Pinpoint the cell where the given text exists, returning its [x, y] midpoint coordinate. 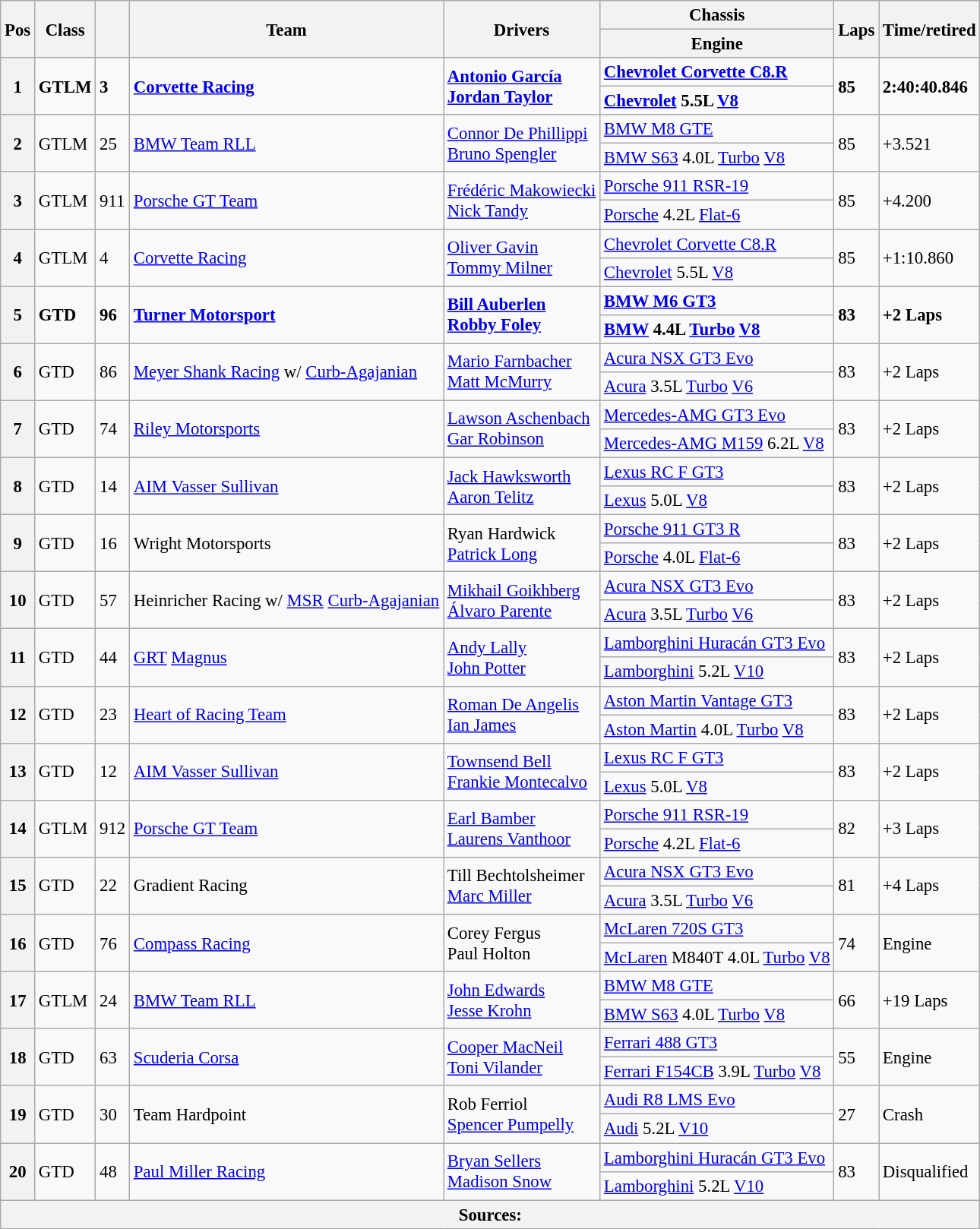
+3.521 [930, 143]
Sources: [491, 1215]
Team Hardpoint [287, 1115]
82 [857, 829]
Riley Motorsports [287, 428]
Drivers [522, 29]
81 [857, 886]
McLaren 720S GT3 [717, 929]
Team [287, 29]
Audi R8 LMS Evo [717, 1101]
18 [18, 1057]
912 [112, 829]
Cooper MacNeil Toni Vilander [522, 1057]
17 [18, 1000]
Aston Martin 4.0L Turbo V8 [717, 729]
911 [112, 201]
Gradient Racing [287, 886]
BMW M6 GT3 [717, 301]
30 [112, 1115]
23 [112, 714]
Class [65, 29]
Roman De Angelis Ian James [522, 714]
Heinricher Racing w/ MSR Curb-Agajanian [287, 600]
11 [18, 658]
Connor De Phillippi Bruno Spengler [522, 143]
Chassis [717, 15]
5 [18, 314]
John Edwards Jesse Krohn [522, 1000]
Frédéric Makowiecki Nick Tandy [522, 201]
Disqualified [930, 1171]
2 [18, 143]
6 [18, 372]
Mikhail Goikhberg Álvaro Parente [522, 600]
Ferrari F154CB 3.9L Turbo V8 [717, 1072]
Earl Bamber Laurens Vanthoor [522, 829]
8 [18, 486]
63 [112, 1057]
19 [18, 1115]
Corey Fergus Paul Holton [522, 943]
Ferrari 488 GT3 [717, 1043]
+4 Laps [930, 886]
7 [18, 428]
Turner Motorsport [287, 314]
25 [112, 143]
+4.200 [930, 201]
27 [857, 1115]
Pos [18, 29]
15 [18, 886]
Townsend Bell Frankie Montecalvo [522, 772]
44 [112, 658]
Mario Farnbacher Matt McMurry [522, 372]
McLaren M840T 4.0L Turbo V8 [717, 958]
Porsche 911 GT3 R [717, 529]
22 [112, 886]
Mercedes-AMG M159 6.2L V8 [717, 444]
Bill Auberlen Robby Foley [522, 314]
Oliver Gavin Tommy Milner [522, 258]
Laps [857, 29]
Scuderia Corsa [287, 1057]
10 [18, 600]
Bryan Sellers Madison Snow [522, 1171]
86 [112, 372]
96 [112, 314]
Crash [930, 1115]
24 [112, 1000]
Compass Racing [287, 943]
Aston Martin Vantage GT3 [717, 700]
+3 Laps [930, 829]
Lawson Aschenbach Gar Robinson [522, 428]
Jack Hawksworth Aaron Telitz [522, 486]
Paul Miller Racing [287, 1171]
BMW 4.4L Turbo V8 [717, 329]
48 [112, 1171]
1 [18, 87]
Rob Ferriol Spencer Pumpelly [522, 1115]
Ryan Hardwick Patrick Long [522, 544]
+1:10.860 [930, 258]
Antonio García Jordan Taylor [522, 87]
66 [857, 1000]
Audi 5.2L V10 [717, 1129]
Heart of Racing Team [287, 714]
Time/retired [930, 29]
2:40:40.846 [930, 87]
76 [112, 943]
Till Bechtolsheimer Marc Miller [522, 886]
9 [18, 544]
Meyer Shank Racing w/ Curb-Agajanian [287, 372]
Porsche 4.0L Flat-6 [717, 558]
Andy Lally John Potter [522, 658]
13 [18, 772]
57 [112, 600]
GRT Magnus [287, 658]
+19 Laps [930, 1000]
Mercedes-AMG GT3 Evo [717, 415]
Wright Motorsports [287, 544]
55 [857, 1057]
20 [18, 1171]
